Find where the given text appears and provide that cell's center as [x, y] coordinate. 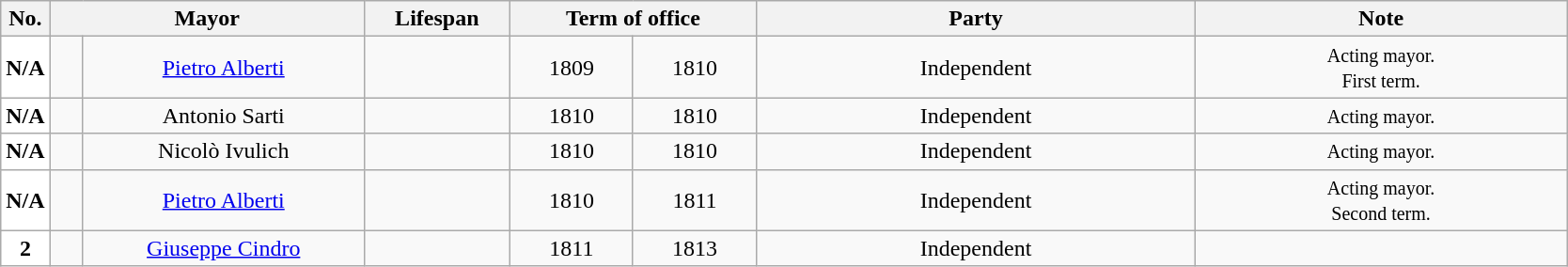
Party [976, 19]
Note [1382, 19]
Acting mayor.Second term. [1382, 199]
Nicolò Ivulich [224, 151]
2 [25, 248]
Giuseppe Cindro [224, 248]
No. [25, 19]
Term of office [633, 19]
Acting mayor.First term. [1382, 68]
Antonio Sarti [224, 116]
Mayor [207, 19]
1813 [694, 248]
1809 [572, 68]
Lifespan [436, 19]
